Extract the [x, y] coordinate from the center of the cell holding the provided text.  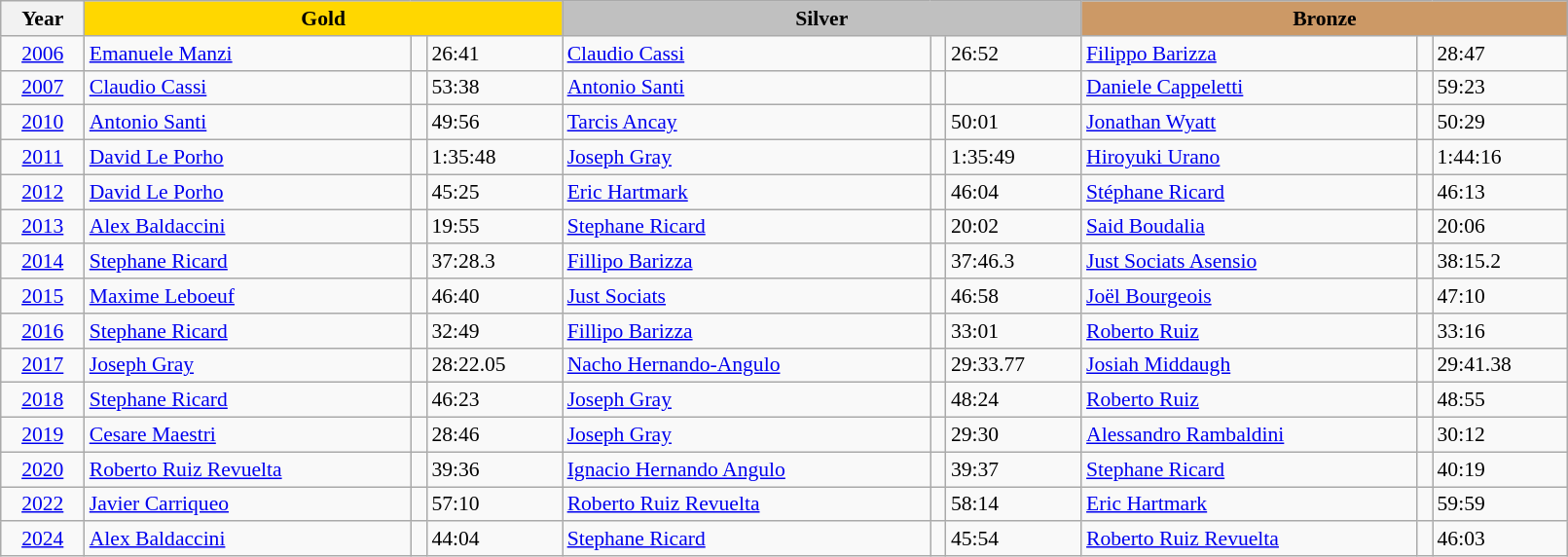
2022 [43, 504]
59:23 [1501, 88]
20:06 [1501, 227]
Ignacio Hernando Angulo [747, 469]
47:10 [1501, 296]
2014 [43, 262]
33:01 [1014, 331]
2019 [43, 435]
38:15.2 [1501, 262]
Gold [323, 19]
2011 [43, 158]
2020 [43, 469]
Javier Carriqueo [247, 504]
37:28.3 [494, 262]
2017 [43, 365]
46:13 [1501, 192]
44:04 [494, 539]
48:24 [1014, 400]
20:02 [1014, 227]
46:23 [494, 400]
Just Sociats Asensio [1249, 262]
33:16 [1501, 331]
Bronze [1325, 19]
40:19 [1501, 469]
59:59 [1501, 504]
Just Sociats [747, 296]
26:52 [1014, 54]
28:47 [1501, 54]
46:03 [1501, 539]
45:54 [1014, 539]
2015 [43, 296]
2016 [43, 331]
49:56 [494, 123]
Joël Bourgeois [1249, 296]
48:55 [1501, 400]
Stéphane Ricard [1249, 192]
Silver [821, 19]
2010 [43, 123]
57:10 [494, 504]
2006 [43, 54]
58:14 [1014, 504]
53:38 [494, 88]
Alessandro Rambaldini [1249, 435]
Nacho Hernando-Angulo [747, 365]
39:36 [494, 469]
Daniele Cappeletti [1249, 88]
2018 [43, 400]
26:41 [494, 54]
Year [43, 19]
29:30 [1014, 435]
46:40 [494, 296]
Josiah Middaugh [1249, 365]
2013 [43, 227]
29:41.38 [1501, 365]
37:46.3 [1014, 262]
1:35:49 [1014, 158]
Jonathan Wyatt [1249, 123]
46:04 [1014, 192]
1:44:16 [1501, 158]
1:35:48 [494, 158]
2012 [43, 192]
Emanuele Manzi [247, 54]
2024 [43, 539]
30:12 [1501, 435]
45:25 [494, 192]
46:58 [1014, 296]
32:49 [494, 331]
19:55 [494, 227]
29:33.77 [1014, 365]
Maxime Leboeuf [247, 296]
50:29 [1501, 123]
Cesare Maestri [247, 435]
28:22.05 [494, 365]
50:01 [1014, 123]
Hiroyuki Urano [1249, 158]
Filippo Barizza [1249, 54]
28:46 [494, 435]
Tarcis Ancay [747, 123]
39:37 [1014, 469]
2007 [43, 88]
Said Boudalia [1249, 227]
